Scan for the cell matching the given text and deliver its [x, y] coordinate at center. 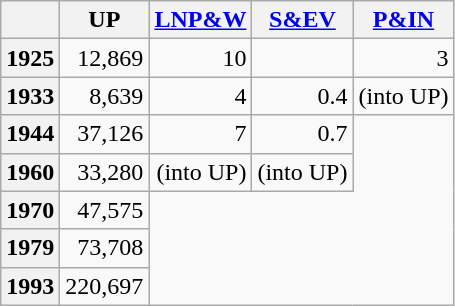
0.7 [302, 134]
10 [200, 58]
3 [404, 58]
0.4 [302, 96]
1993 [30, 286]
47,575 [104, 210]
1970 [30, 210]
7 [200, 134]
1933 [30, 96]
1960 [30, 172]
220,697 [104, 286]
4 [200, 96]
S&EV [302, 20]
73,708 [104, 248]
1925 [30, 58]
8,639 [104, 96]
37,126 [104, 134]
12,869 [104, 58]
1979 [30, 248]
UP [104, 20]
33,280 [104, 172]
1944 [30, 134]
LNP&W [200, 20]
P&IN [404, 20]
